Determine the [X, Y] coordinate at the center of the cell enclosing the given text.  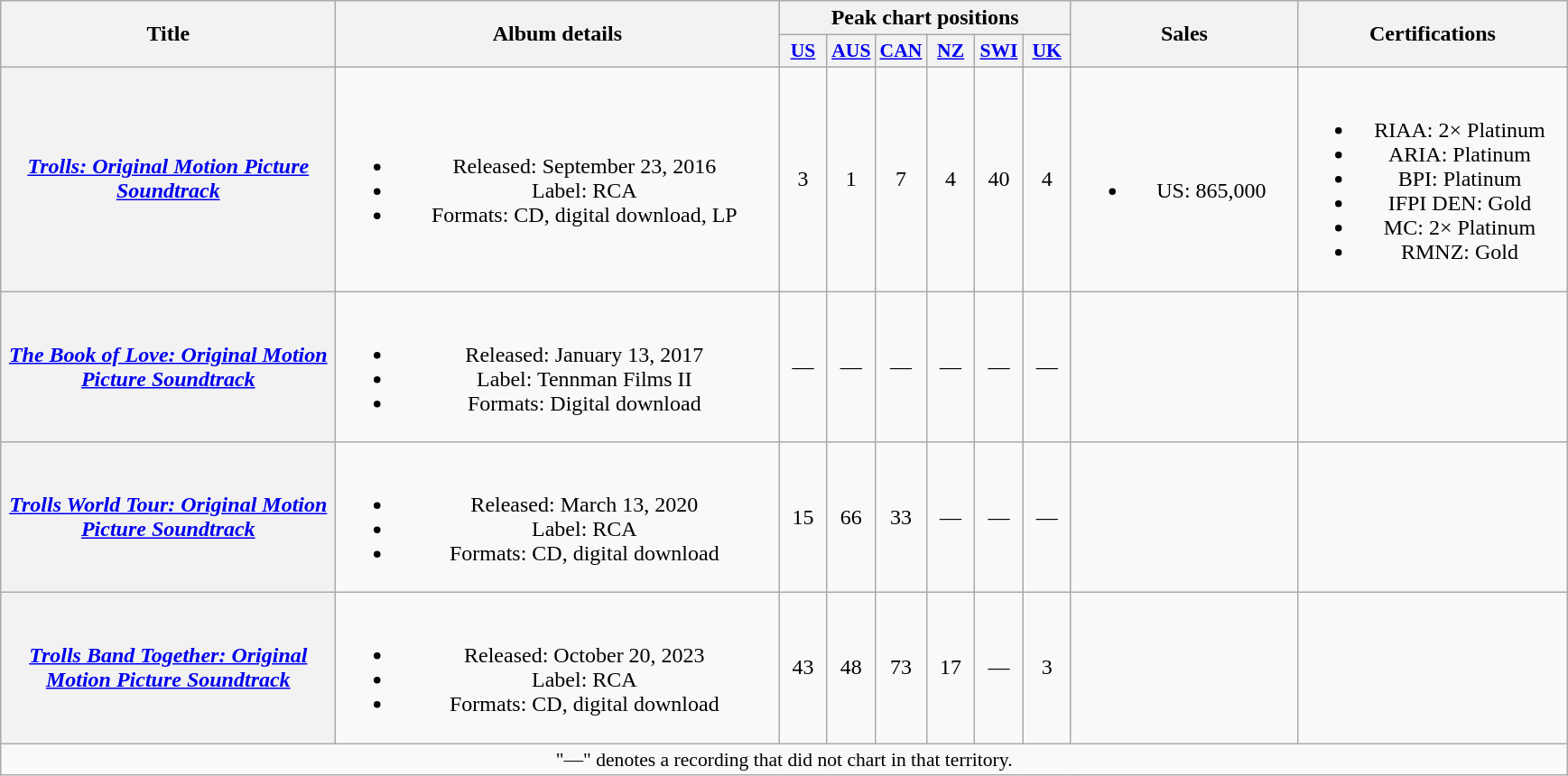
Certifications [1432, 34]
66 [850, 518]
Trolls World Tour: Original Motion Picture Soundtrack [168, 518]
7 [901, 179]
Released: October 20, 2023Label: RCAFormats: CD, digital download [558, 668]
Title [168, 34]
Released: March 13, 2020Label: RCAFormats: CD, digital download [558, 518]
40 [998, 179]
US: 865,000 [1184, 179]
33 [901, 518]
AUS [850, 51]
73 [901, 668]
"—" denotes a recording that did not chart in that territory. [784, 760]
SWI [998, 51]
43 [803, 668]
CAN [901, 51]
Trolls: Original Motion Picture Soundtrack [168, 179]
48 [850, 668]
Released: January 13, 2017Label: Tennman Films IIFormats: Digital download [558, 366]
Album details [558, 34]
US [803, 51]
1 [850, 179]
The Book of Love: Original Motion Picture Soundtrack [168, 366]
NZ [950, 51]
Trolls Band Together: Original Motion Picture Soundtrack [168, 668]
Sales [1184, 34]
Peak chart positions [925, 18]
RIAA: 2× PlatinumARIA: PlatinumBPI: PlatinumIFPI DEN: GoldMC: 2× PlatinumRMNZ: Gold [1432, 179]
15 [803, 518]
UK [1047, 51]
Released: September 23, 2016Label: RCAFormats: CD, digital download, LP [558, 179]
17 [950, 668]
